Detect which cell encompasses the target text, then output its [X, Y] center coordinate. 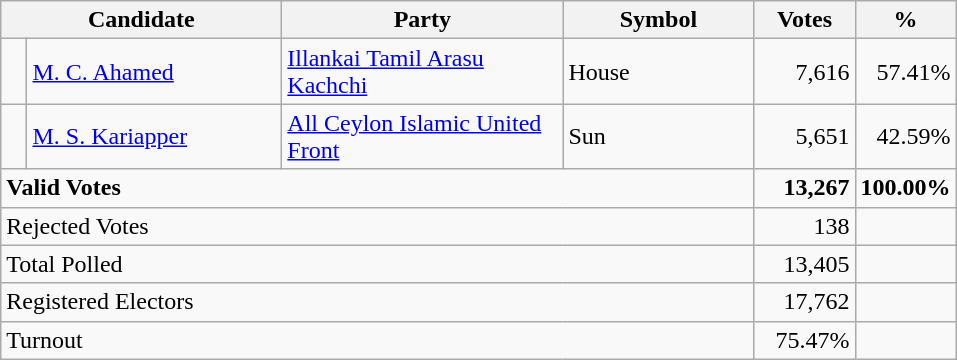
Valid Votes [378, 188]
138 [804, 226]
Party [422, 20]
% [906, 20]
Sun [658, 136]
M. C. Ahamed [154, 72]
57.41% [906, 72]
7,616 [804, 72]
Candidate [142, 20]
Total Polled [378, 264]
5,651 [804, 136]
100.00% [906, 188]
13,405 [804, 264]
House [658, 72]
Rejected Votes [378, 226]
17,762 [804, 302]
75.47% [804, 340]
Registered Electors [378, 302]
M. S. Kariapper [154, 136]
42.59% [906, 136]
Votes [804, 20]
13,267 [804, 188]
Turnout [378, 340]
All Ceylon Islamic United Front [422, 136]
Illankai Tamil Arasu Kachchi [422, 72]
Symbol [658, 20]
